Find where the given text appears and provide that cell's center as (x, y) coordinate. 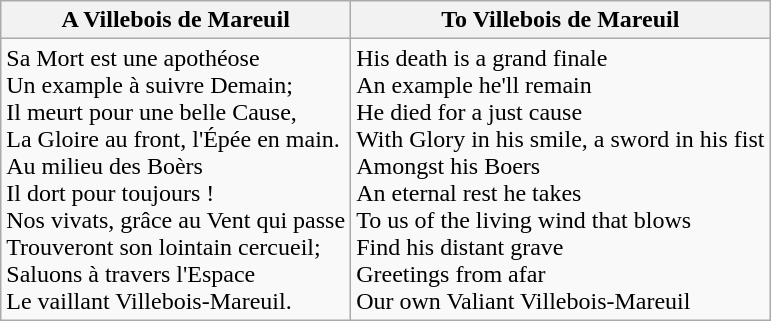
A Villebois de Mareuil (176, 20)
To Villebois de Mareuil (560, 20)
